Determine the (x, y) coordinate at the center of the cell enclosing the given text.  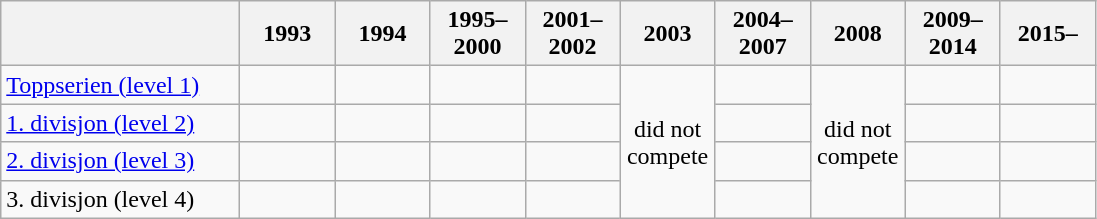
2003 (668, 34)
2008 (858, 34)
Toppserien (level 1) (120, 85)
1. divisjon (level 2) (120, 123)
2004–2007 (762, 34)
2009–2014 (952, 34)
3. divisjon (level 4) (120, 199)
1993 (288, 34)
2015– (1048, 34)
1995–2000 (478, 34)
1994 (382, 34)
2. divisjon (level 3) (120, 161)
2001–2002 (572, 34)
